Search for the cell housing the specified text and yield its [x, y] center coordinate. 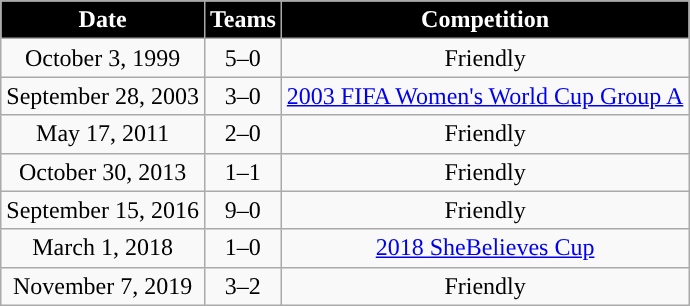
3–0 [242, 96]
3–2 [242, 286]
1–1 [242, 172]
1–0 [242, 248]
October 30, 2013 [103, 172]
Competition [485, 20]
Teams [242, 20]
2–0 [242, 134]
September 15, 2016 [103, 210]
2018 SheBelieves Cup [485, 248]
November 7, 2019 [103, 286]
March 1, 2018 [103, 248]
9–0 [242, 210]
May 17, 2011 [103, 134]
September 28, 2003 [103, 96]
Date [103, 20]
5–0 [242, 58]
October 3, 1999 [103, 58]
2003 FIFA Women's World Cup Group A [485, 96]
